Return (x, y) of the center of cell containing provided text 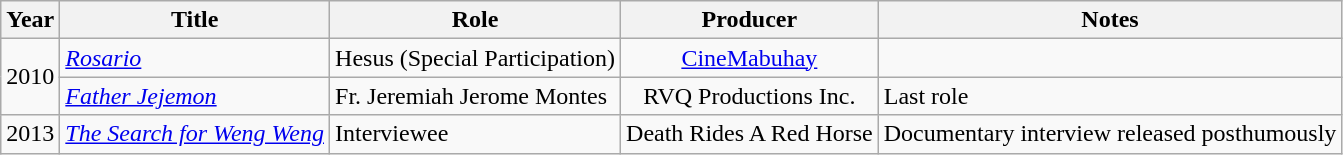
Fr. Jeremiah Jerome Montes (476, 96)
Notes (1110, 20)
2010 (30, 77)
CineMabuhay (750, 58)
Interviewee (476, 134)
Rosario (195, 58)
RVQ Productions Inc. (750, 96)
Father Jejemon (195, 96)
Producer (750, 20)
Death Rides A Red Horse (750, 134)
Title (195, 20)
The Search for Weng Weng (195, 134)
Role (476, 20)
2013 (30, 134)
Last role (1110, 96)
Year (30, 20)
Documentary interview released posthumously (1110, 134)
Hesus (Special Participation) (476, 58)
